From the cell containing the given text, extract its center point as [x, y] coordinate. 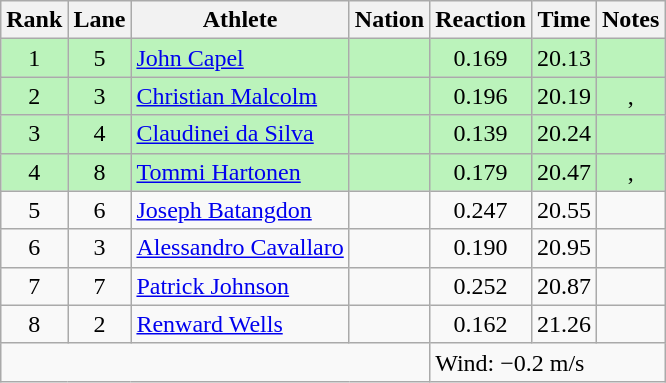
0.190 [481, 248]
Patrick Johnson [240, 286]
John Capel [240, 58]
0.252 [481, 286]
0.247 [481, 210]
Christian Malcolm [240, 96]
0.139 [481, 134]
0.169 [481, 58]
0.162 [481, 324]
Joseph Batangdon [240, 210]
20.55 [564, 210]
20.87 [564, 286]
Athlete [240, 20]
Lane [100, 20]
Wind: −0.2 m/s [548, 362]
20.95 [564, 248]
Time [564, 20]
20.19 [564, 96]
1 [34, 58]
Tommi Hartonen [240, 172]
Renward Wells [240, 324]
0.196 [481, 96]
20.24 [564, 134]
Notes [630, 20]
Nation [389, 20]
Reaction [481, 20]
20.13 [564, 58]
21.26 [564, 324]
Claudinei da Silva [240, 134]
0.179 [481, 172]
20.47 [564, 172]
Alessandro Cavallaro [240, 248]
Rank [34, 20]
